Identify which cell holds the provided text, then report its (X, Y) central coordinate. 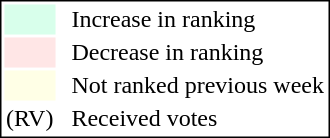
Increase in ranking (198, 19)
Not ranked previous week (198, 85)
Received votes (198, 119)
Decrease in ranking (198, 53)
(RV) (29, 119)
